Detect which cell encompasses the target text, then output its [x, y] center coordinate. 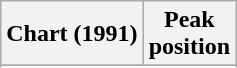
Peakposition [189, 34]
Chart (1991) [72, 34]
